From the cell containing the given text, extract its center point as [X, Y] coordinate. 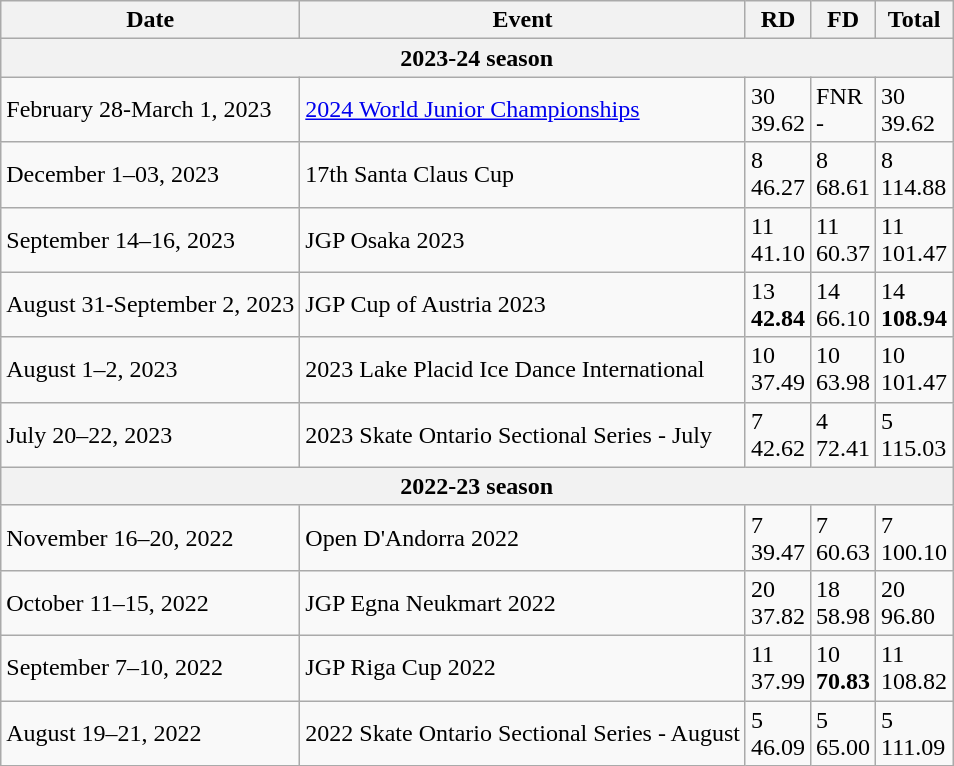
868.61 [844, 174]
2022-23 season [477, 486]
November 16–20, 2022 [150, 538]
2024 World Junior Championships [523, 110]
2022 Skate Ontario Sectional Series - August [523, 732]
1466.10 [844, 304]
FNR- [844, 110]
Date [150, 20]
1137.99 [778, 668]
472.41 [844, 434]
2023 Skate Ontario Sectional Series - July [523, 434]
September 14–16, 2023 [150, 240]
17th Santa Claus Cup [523, 174]
October 11–15, 2022 [150, 602]
1063.98 [844, 370]
742.62 [778, 434]
2096.80 [914, 602]
JGP Riga Cup 2022 [523, 668]
760.63 [844, 538]
739.47 [778, 538]
2023-24 season [477, 58]
546.09 [778, 732]
1037.49 [778, 370]
1342.84 [778, 304]
7100.10 [914, 538]
JGP Egna Neukmart 2022 [523, 602]
2023 Lake Placid Ice Dance International [523, 370]
February 28-March 1, 2023 [150, 110]
Total [914, 20]
5115.03 [914, 434]
JGP Cup of Austria 2023 [523, 304]
1160.37 [844, 240]
8114.88 [914, 174]
Event [523, 20]
1141.10 [778, 240]
JGP Osaka 2023 [523, 240]
565.00 [844, 732]
September 7–10, 2022 [150, 668]
Open D'Andorra 2022 [523, 538]
RD [778, 20]
July 20–22, 2023 [150, 434]
August 19–21, 2022 [150, 732]
14108.94 [914, 304]
5111.09 [914, 732]
10101.47 [914, 370]
2037.82 [778, 602]
11108.82 [914, 668]
846.27 [778, 174]
FD [844, 20]
1070.83 [844, 668]
December 1–03, 2023 [150, 174]
August 1–2, 2023 [150, 370]
1858.98 [844, 602]
August 31-September 2, 2023 [150, 304]
11101.47 [914, 240]
